Find where the given text appears and provide that cell's center as (x, y) coordinate. 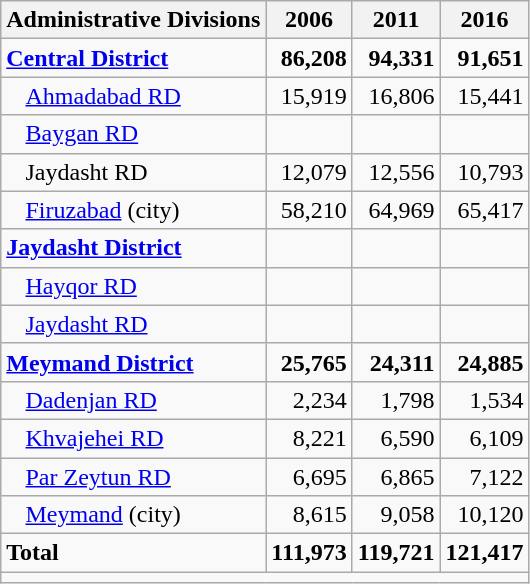
Hayqor RD (134, 286)
121,417 (484, 553)
16,806 (396, 96)
Baygan RD (134, 134)
Administrative Divisions (134, 20)
Ahmadabad RD (134, 96)
94,331 (396, 58)
Jaydasht District (134, 248)
Dadenjan RD (134, 400)
Central District (134, 58)
25,765 (309, 362)
10,793 (484, 172)
91,651 (484, 58)
6,109 (484, 438)
6,865 (396, 477)
15,441 (484, 96)
9,058 (396, 515)
64,969 (396, 210)
8,615 (309, 515)
119,721 (396, 553)
24,885 (484, 362)
10,120 (484, 515)
Par Zeytun RD (134, 477)
12,079 (309, 172)
Meymand District (134, 362)
12,556 (396, 172)
Total (134, 553)
24,311 (396, 362)
Khvajehei RD (134, 438)
2011 (396, 20)
58,210 (309, 210)
8,221 (309, 438)
7,122 (484, 477)
2016 (484, 20)
Firuzabad (city) (134, 210)
2006 (309, 20)
111,973 (309, 553)
2,234 (309, 400)
86,208 (309, 58)
6,695 (309, 477)
Meymand (city) (134, 515)
65,417 (484, 210)
6,590 (396, 438)
1,798 (396, 400)
15,919 (309, 96)
1,534 (484, 400)
